Return the [X, Y] coordinate for the center point of the cell that contains the specified text.  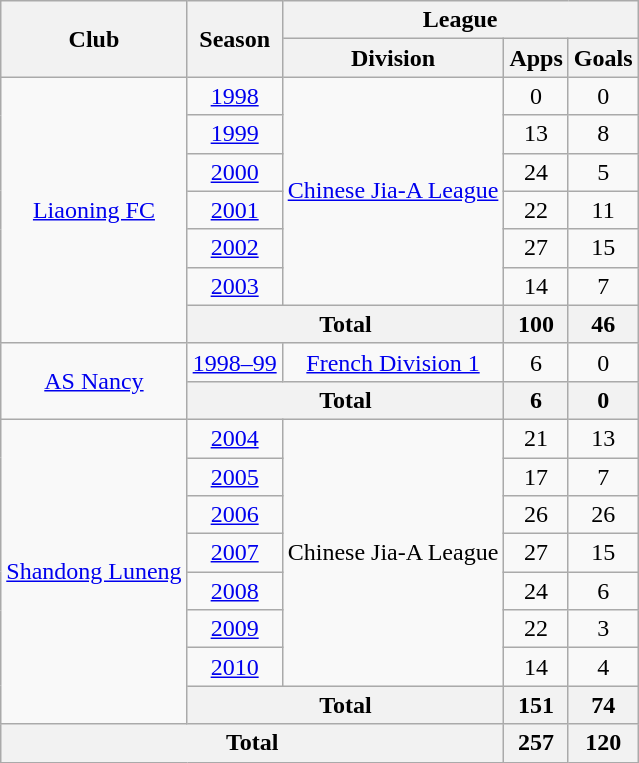
1998–99 [234, 362]
2003 [234, 286]
151 [536, 705]
5 [603, 172]
120 [603, 743]
3 [603, 629]
2004 [234, 438]
2006 [234, 515]
8 [603, 134]
17 [536, 477]
4 [603, 667]
League [460, 20]
46 [603, 324]
2005 [234, 477]
2010 [234, 667]
2009 [234, 629]
100 [536, 324]
Goals [603, 58]
2001 [234, 210]
Season [234, 39]
2007 [234, 553]
Club [94, 39]
11 [603, 210]
2002 [234, 248]
2000 [234, 172]
257 [536, 743]
1998 [234, 96]
AS Nancy [94, 381]
Apps [536, 58]
21 [536, 438]
Liaoning FC [94, 210]
2008 [234, 591]
1999 [234, 134]
French Division 1 [393, 362]
Division [393, 58]
Shandong Luneng [94, 571]
74 [603, 705]
